Identify which cell holds the provided text, then report its [X, Y] central coordinate. 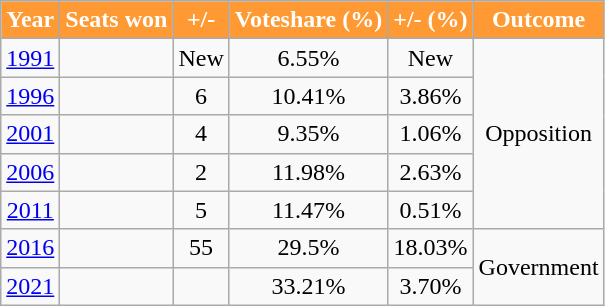
Seats won [116, 20]
2.63% [430, 172]
6 [201, 96]
1996 [30, 96]
2001 [30, 134]
10.41% [308, 96]
3.70% [430, 286]
11.98% [308, 172]
Voteshare (%) [308, 20]
3.86% [430, 96]
Opposition [538, 134]
Government [538, 267]
0.51% [430, 210]
5 [201, 210]
11.47% [308, 210]
2006 [30, 172]
+/- (%) [430, 20]
2011 [30, 210]
4 [201, 134]
29.5% [308, 248]
1991 [30, 58]
6.55% [308, 58]
Year [30, 20]
9.35% [308, 134]
2016 [30, 248]
33.21% [308, 286]
1.06% [430, 134]
+/- [201, 20]
2 [201, 172]
Outcome [538, 20]
55 [201, 248]
18.03% [430, 248]
2021 [30, 286]
